Find where the given text appears and provide that cell's center as [X, Y] coordinate. 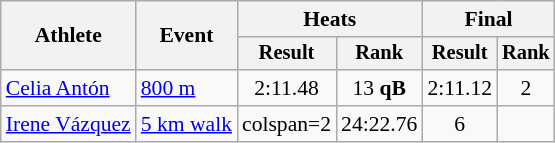
2:11.48 [286, 88]
Final [488, 19]
6 [460, 124]
colspan=2 [286, 124]
Athlete [68, 36]
24:22.76 [379, 124]
2:11.12 [460, 88]
5 km walk [186, 124]
800 m [186, 88]
13 qB [379, 88]
Irene Vázquez [68, 124]
Celia Antón [68, 88]
2 [526, 88]
Heats [330, 19]
Event [186, 36]
